Capture the cell that displays the provided text and extract its [x, y] central coordinate. 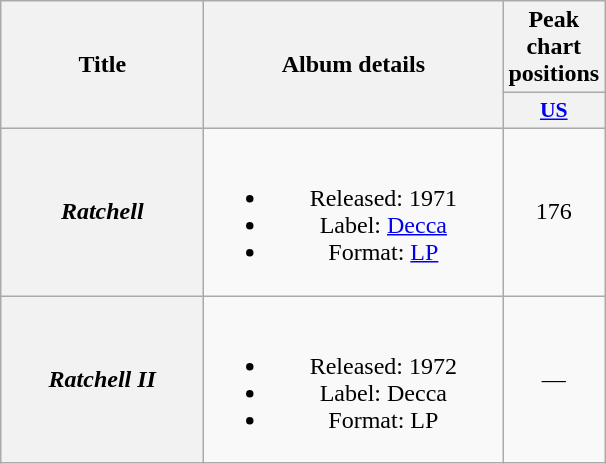
Album details [354, 65]
Ratchell [102, 212]
— [554, 380]
Title [102, 65]
176 [554, 212]
Peak chart positions [554, 47]
Ratchell II [102, 380]
Released: 1972Label: DeccaFormat: LP [354, 380]
Released: 1971Label: DeccaFormat: LP [354, 212]
US [554, 111]
